Search for the cell housing the specified text and yield its (x, y) center coordinate. 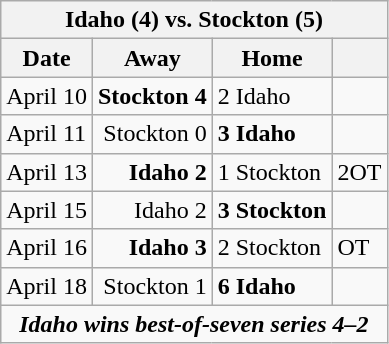
Home (272, 58)
Idaho (4) vs. Stockton (5) (194, 20)
Idaho 3 (152, 248)
2 Idaho (272, 96)
3 Stockton (272, 210)
Idaho wins best-of-seven series 4–2 (194, 324)
2OT (360, 172)
Stockton 1 (152, 286)
Stockton 4 (152, 96)
3 Idaho (272, 134)
Away (152, 58)
April 10 (47, 96)
April 18 (47, 286)
6 Idaho (272, 286)
1 Stockton (272, 172)
April 15 (47, 210)
Stockton 0 (152, 134)
Date (47, 58)
OT (360, 248)
April 11 (47, 134)
April 13 (47, 172)
April 16 (47, 248)
2 Stockton (272, 248)
